Detect which cell encompasses the target text, then output its (X, Y) center coordinate. 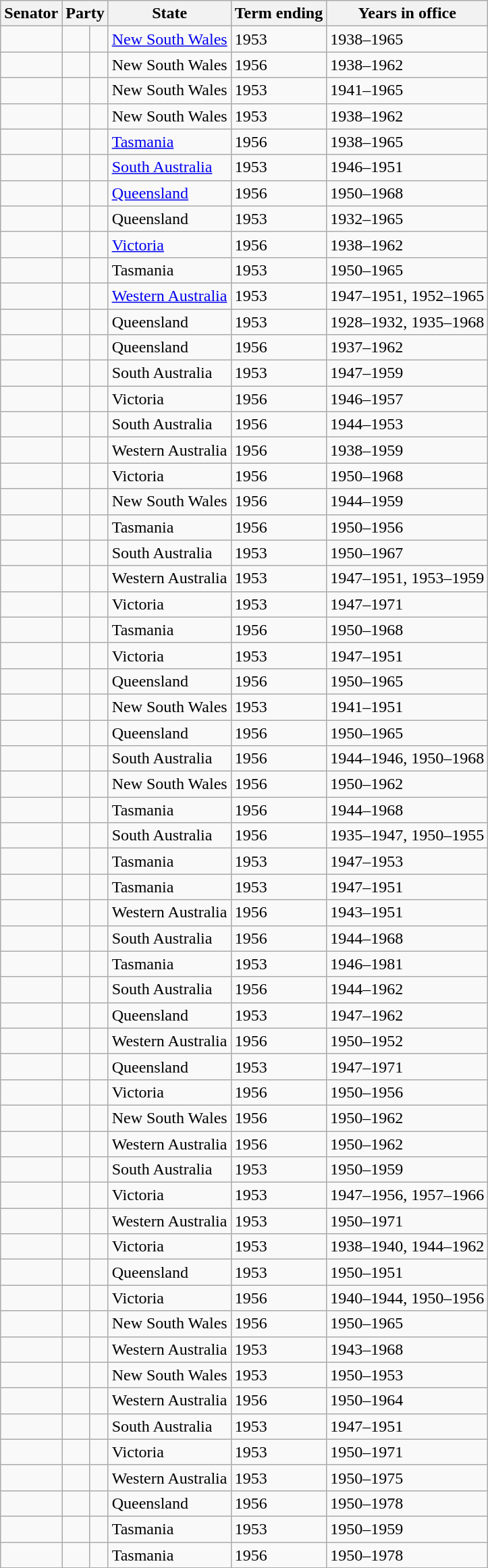
1941–1965 (408, 90)
1944–1959 (408, 502)
1947–1959 (408, 373)
1950–1975 (408, 1478)
1946–1957 (408, 399)
1943–1968 (408, 1349)
1944–1953 (408, 425)
1947–1953 (408, 861)
1947–1951, 1952–1965 (408, 296)
1947–1956, 1957–1966 (408, 1195)
1935–1947, 1950–1955 (408, 836)
1932–1965 (408, 219)
1947–1962 (408, 1015)
1938–1940, 1944–1962 (408, 1247)
1940–1944, 1950–1956 (408, 1298)
1950–1953 (408, 1375)
Term ending (279, 13)
1944–1962 (408, 990)
State (169, 13)
Senator (31, 13)
1950–1967 (408, 553)
1937–1962 (408, 348)
1950–1951 (408, 1272)
1950–1952 (408, 1041)
1950–1964 (408, 1401)
Years in office (408, 13)
1947–1951, 1953–1959 (408, 578)
1944–1946, 1950–1968 (408, 759)
1928–1932, 1935–1968 (408, 322)
Party (85, 13)
1943–1951 (408, 913)
1946–1981 (408, 964)
1938–1959 (408, 450)
1946–1951 (408, 167)
1941–1951 (408, 707)
